For the text-containing cell, return its midpoint in [x, y] coordinate format. 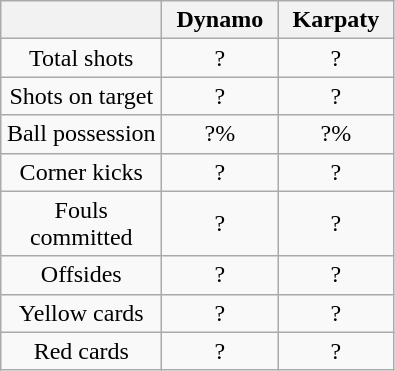
Ball possession [82, 134]
Karpaty [336, 20]
Offsides [82, 275]
Yellow cards [82, 313]
Total shots [82, 58]
Dynamo [220, 20]
Red cards [82, 351]
Fouls committed [82, 224]
Corner kicks [82, 172]
Shots on target [82, 96]
